Determine the (x, y) coordinate at the center of the cell enclosing the given text.  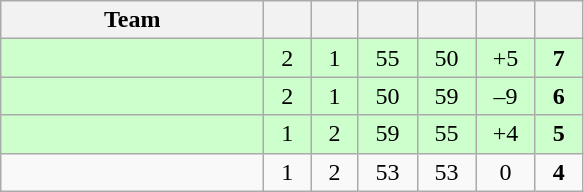
5 (558, 134)
Team (132, 20)
7 (558, 58)
+5 (506, 58)
+4 (506, 134)
–9 (506, 96)
4 (558, 172)
0 (506, 172)
6 (558, 96)
